Return (X, Y) of the center of cell containing provided text 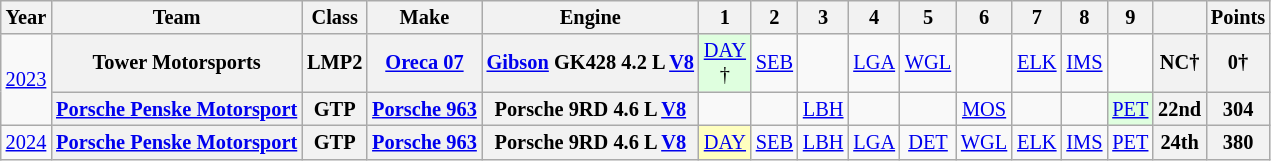
5 (928, 17)
DAY (725, 142)
22nd (1180, 109)
Class (334, 17)
LMP2 (334, 63)
2023 (26, 80)
MOS (984, 109)
1 (725, 17)
6 (984, 17)
304 (1238, 109)
Oreca 07 (424, 63)
NC† (1180, 63)
DET (928, 142)
Team (176, 17)
7 (1036, 17)
DAY† (725, 63)
Gibson GK428 4.2 L V8 (590, 63)
Make (424, 17)
2024 (26, 142)
0† (1238, 63)
Tower Motorsports (176, 63)
2 (774, 17)
9 (1130, 17)
Points (1238, 17)
3 (823, 17)
8 (1084, 17)
Engine (590, 17)
4 (874, 17)
Year (26, 17)
380 (1238, 142)
24th (1180, 142)
